Identify which cell holds the provided text, then report its (x, y) central coordinate. 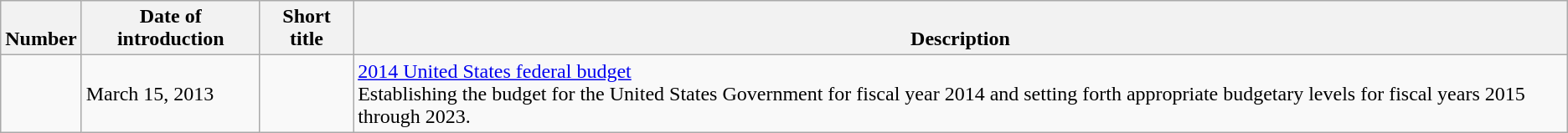
Description (961, 28)
Date of introduction (171, 28)
Number (41, 28)
Short title (307, 28)
March 15, 2013 (171, 94)
